Pinpoint the cell where the given text exists, returning its (x, y) midpoint coordinate. 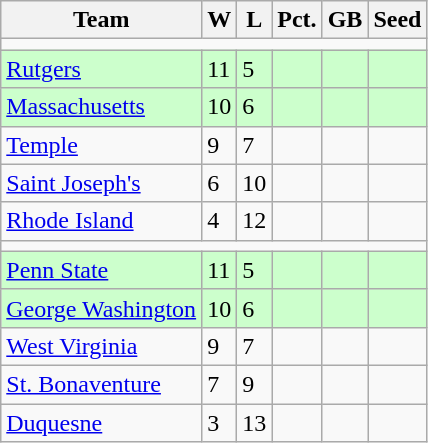
Seed (398, 20)
W (220, 20)
4 (220, 221)
Penn State (102, 270)
3 (220, 423)
Massachusetts (102, 107)
Saint Joseph's (102, 183)
L (254, 20)
Rutgers (102, 69)
St. Bonaventure (102, 384)
Duquesne (102, 423)
12 (254, 221)
West Virginia (102, 346)
George Washington (102, 308)
13 (254, 423)
Team (102, 20)
GB (345, 20)
Pct. (297, 20)
Temple (102, 145)
Rhode Island (102, 221)
